From the cell containing the given text, extract its center point as (X, Y) coordinate. 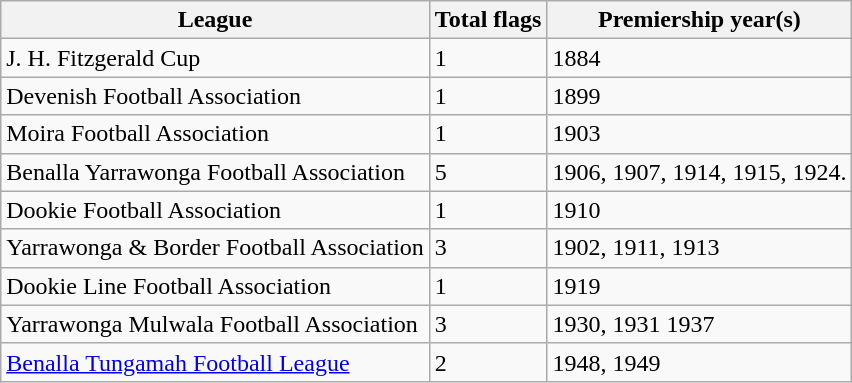
2 (488, 362)
Premiership year(s) (700, 20)
Total flags (488, 20)
Yarrawonga & Border Football Association (216, 248)
Devenish Football Association (216, 96)
1884 (700, 58)
1902, 1911, 1913 (700, 248)
Dookie Football Association (216, 210)
1910 (700, 210)
Benalla Tungamah Football League (216, 362)
1899 (700, 96)
Moira Football Association (216, 134)
League (216, 20)
1948, 1949 (700, 362)
1930, 1931 1937 (700, 324)
Yarrawonga Mulwala Football Association (216, 324)
5 (488, 172)
Benalla Yarrawonga Football Association (216, 172)
1906, 1907, 1914, 1915, 1924. (700, 172)
Dookie Line Football Association (216, 286)
1919 (700, 286)
J. H. Fitzgerald Cup (216, 58)
1903 (700, 134)
